Locate the cell with the specified text and output its (X, Y) center coordinate. 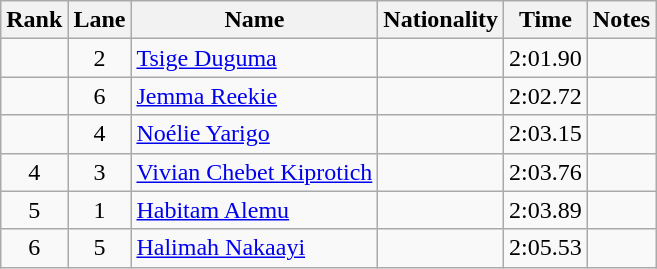
Time (546, 20)
Habitam Alemu (254, 210)
2 (100, 58)
Jemma Reekie (254, 96)
2:05.53 (546, 248)
Noélie Yarigo (254, 134)
Notes (621, 20)
2:03.89 (546, 210)
Halimah Nakaayi (254, 248)
Nationality (441, 20)
2:03.76 (546, 172)
Lane (100, 20)
3 (100, 172)
Name (254, 20)
Tsige Duguma (254, 58)
1 (100, 210)
Rank (34, 20)
Vivian Chebet Kiprotich (254, 172)
2:02.72 (546, 96)
2:03.15 (546, 134)
2:01.90 (546, 58)
